Return the [X, Y] coordinate for the center point of the cell that contains the specified text.  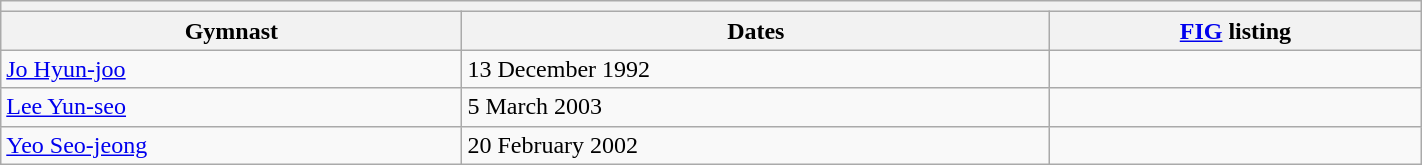
5 March 2003 [756, 107]
Lee Yun-seo [232, 107]
Jo Hyun-joo [232, 69]
FIG listing [1236, 31]
Gymnast [232, 31]
Dates [756, 31]
13 December 1992 [756, 69]
Yeo Seo-jeong [232, 145]
20 February 2002 [756, 145]
